Identify which cell holds the provided text, then report its [X, Y] central coordinate. 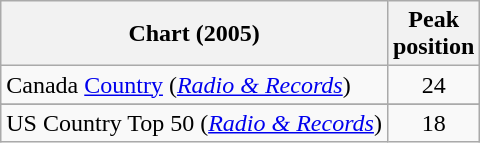
US Country Top 50 (Radio & Records) [194, 123]
18 [433, 123]
24 [433, 85]
Peakposition [433, 34]
Canada Country (Radio & Records) [194, 85]
Chart (2005) [194, 34]
